Identify which cell holds the provided text, then report its [x, y] central coordinate. 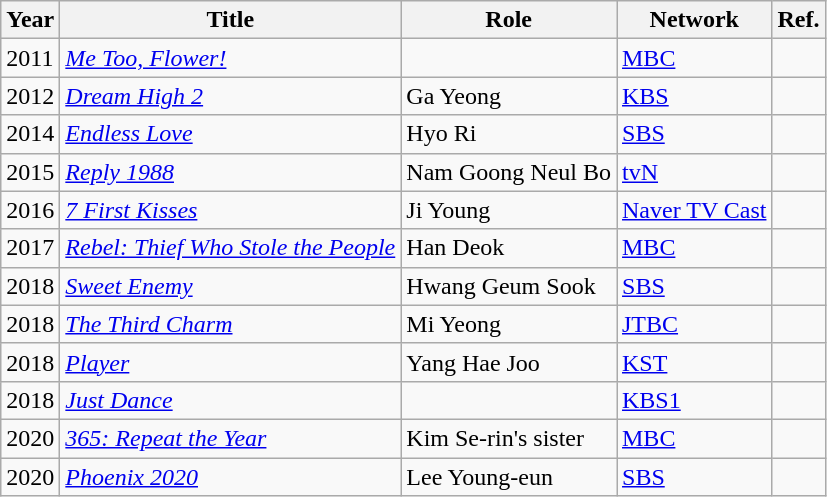
2012 [30, 96]
2016 [30, 210]
Hwang Geum Sook [509, 286]
2017 [30, 248]
Me Too, Flower! [230, 58]
Dream High 2 [230, 96]
7 First Kisses [230, 210]
Lee Young-eun [509, 477]
Ref. [798, 20]
Hyo Ri [509, 134]
Just Dance [230, 400]
KST [694, 362]
Ga Yeong [509, 96]
Ji Young [509, 210]
KBS1 [694, 400]
Player [230, 362]
Reply 1988 [230, 172]
Year [30, 20]
Sweet Enemy [230, 286]
Endless Love [230, 134]
Yang Hae Joo [509, 362]
Naver TV Cast [694, 210]
365: Repeat the Year [230, 438]
Kim Se-rin's sister [509, 438]
Rebel: Thief Who Stole the People [230, 248]
Phoenix 2020 [230, 477]
2014 [30, 134]
2015 [30, 172]
KBS [694, 96]
Title [230, 20]
Role [509, 20]
Network [694, 20]
tvN [694, 172]
Mi Yeong [509, 324]
Han Deok [509, 248]
The Third Charm [230, 324]
JTBC [694, 324]
2011 [30, 58]
Nam Goong Neul Bo [509, 172]
